Scan for the cell matching the given text and deliver its (x, y) coordinate at center. 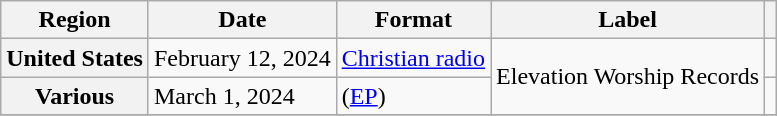
Label (628, 20)
Region (75, 20)
February 12, 2024 (242, 58)
Date (242, 20)
Format (413, 20)
Christian radio (413, 58)
United States (75, 58)
March 1, 2024 (242, 96)
Elevation Worship Records (628, 77)
Various (75, 96)
(EP) (413, 96)
